From the cell containing the given text, extract its center point as [x, y] coordinate. 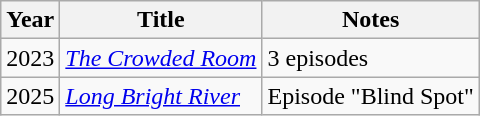
2023 [30, 58]
3 episodes [370, 58]
Title [161, 20]
2025 [30, 96]
Notes [370, 20]
Episode "Blind Spot" [370, 96]
Long Bright River [161, 96]
Year [30, 20]
The Crowded Room [161, 58]
